Provide the [X, Y] coordinate of the cell's center where the given text is located.  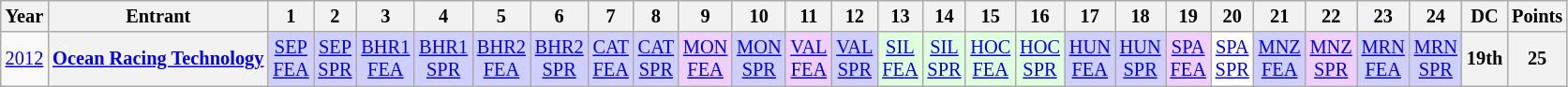
BHR1SPR [443, 59]
SEPSPR [335, 59]
1 [291, 16]
25 [1537, 59]
HOCSPR [1040, 59]
24 [1436, 16]
4 [443, 16]
BHR1FEA [385, 59]
VALFEA [808, 59]
BHR2FEA [501, 59]
17 [1090, 16]
15 [990, 16]
Year [24, 16]
5 [501, 16]
18 [1141, 16]
9 [705, 16]
HUNFEA [1090, 59]
MONSPR [759, 59]
2012 [24, 59]
19 [1188, 16]
2 [335, 16]
Entrant [157, 16]
8 [656, 16]
SEPFEA [291, 59]
SPASPR [1232, 59]
14 [945, 16]
22 [1331, 16]
3 [385, 16]
6 [560, 16]
19th [1485, 59]
11 [808, 16]
MRNFEA [1383, 59]
13 [900, 16]
MNZSPR [1331, 59]
12 [855, 16]
21 [1280, 16]
SILSPR [945, 59]
SPAFEA [1188, 59]
HOCFEA [990, 59]
16 [1040, 16]
VALSPR [855, 59]
Ocean Racing Technology [157, 59]
23 [1383, 16]
DC [1485, 16]
Points [1537, 16]
CATFEA [611, 59]
7 [611, 16]
MNZFEA [1280, 59]
MONFEA [705, 59]
10 [759, 16]
MRNSPR [1436, 59]
SILFEA [900, 59]
HUNSPR [1141, 59]
20 [1232, 16]
BHR2SPR [560, 59]
CATSPR [656, 59]
